Extract the (x, y) coordinate from the center of the cell holding the provided text.  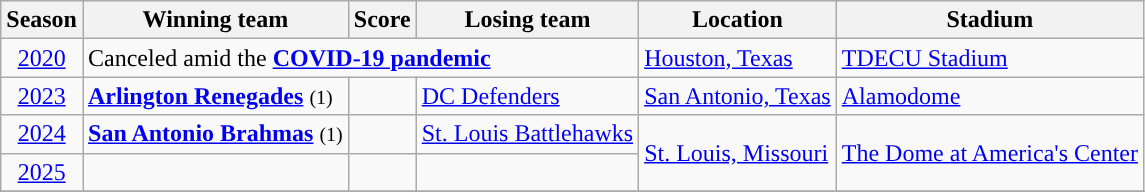
DC Defenders (527, 96)
Losing team (527, 20)
Winning team (215, 20)
2023 (42, 96)
2025 (42, 172)
Season (42, 20)
2024 (42, 134)
St. Louis Battlehawks (527, 134)
Score (382, 20)
Location (738, 20)
San Antonio Brahmas (1) (215, 134)
San Antonio, Texas (738, 96)
Stadium (990, 20)
Alamodome (990, 96)
Canceled amid the COVID-19 pandemic (360, 58)
St. Louis, Missouri (738, 153)
The Dome at America's Center (990, 153)
TDECU Stadium (990, 58)
2020 (42, 58)
Arlington Renegades (1) (215, 96)
Houston, Texas (738, 58)
